For the text-containing cell, return its midpoint in (X, Y) coordinate format. 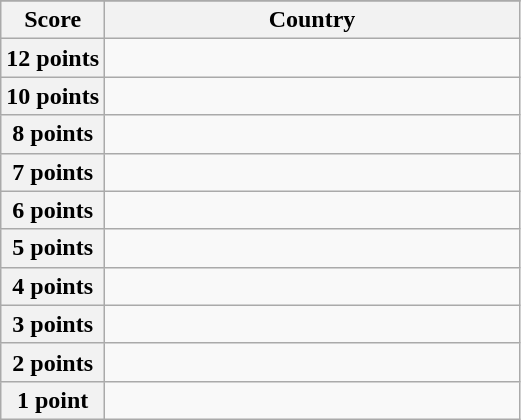
5 points (53, 248)
3 points (53, 324)
6 points (53, 210)
10 points (53, 96)
7 points (53, 172)
4 points (53, 286)
Country (312, 20)
1 point (53, 400)
Score (53, 20)
8 points (53, 134)
12 points (53, 58)
2 points (53, 362)
